Identify which cell holds the provided text, then report its (x, y) central coordinate. 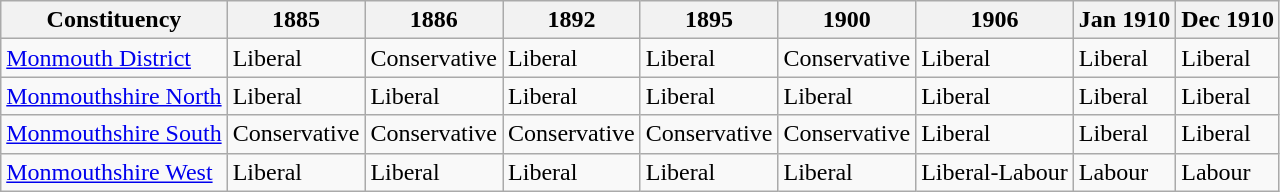
1892 (572, 20)
Monmouth District (114, 58)
Monmouthshire West (114, 172)
1886 (434, 20)
Monmouthshire South (114, 134)
1885 (296, 20)
1895 (709, 20)
Jan 1910 (1124, 20)
Dec 1910 (1228, 20)
Monmouthshire North (114, 96)
1906 (995, 20)
Constituency (114, 20)
1900 (847, 20)
Liberal-Labour (995, 172)
